Output the (X, Y) coordinate of the center of the cell containing the given text.  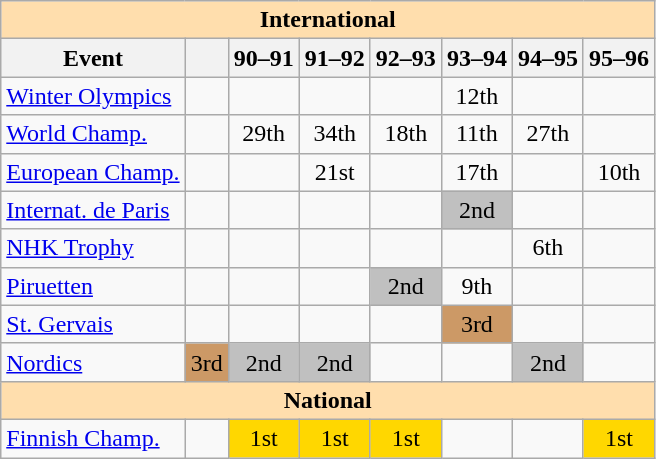
St. Gervais (93, 324)
Finnish Champ. (93, 438)
World Champ. (93, 134)
6th (548, 248)
10th (618, 172)
90–91 (264, 58)
NHK Trophy (93, 248)
Internat. de Paris (93, 210)
Nordics (93, 362)
34th (334, 134)
9th (476, 286)
94–95 (548, 58)
Piruetten (93, 286)
29th (264, 134)
Winter Olympics (93, 96)
91–92 (334, 58)
12th (476, 96)
Event (93, 58)
International (328, 20)
National (328, 400)
18th (406, 134)
92–93 (406, 58)
27th (548, 134)
93–94 (476, 58)
17th (476, 172)
11th (476, 134)
European Champ. (93, 172)
21st (334, 172)
95–96 (618, 58)
